For the text-containing cell, return its midpoint in [x, y] coordinate format. 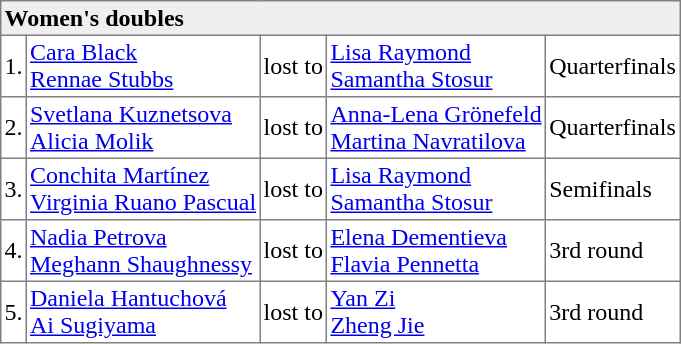
3. [14, 189]
Elena Dementieva Flavia Pennetta [436, 251]
Yan Zi Zheng Jie [436, 312]
Women's doubles [340, 18]
4. [14, 251]
Daniela Hantuchová Ai Sugiyama [143, 312]
Cara Black Rennae Stubbs [143, 66]
2. [14, 128]
1. [14, 66]
Anna-Lena Grönefeld Martina Navratilova [436, 128]
Semifinals [612, 189]
Nadia Petrova Meghann Shaughnessy [143, 251]
5. [14, 312]
Conchita Martínez Virginia Ruano Pascual [143, 189]
Svetlana Kuznetsova Alicia Molik [143, 128]
